Return (X, Y) of the center of cell containing provided text 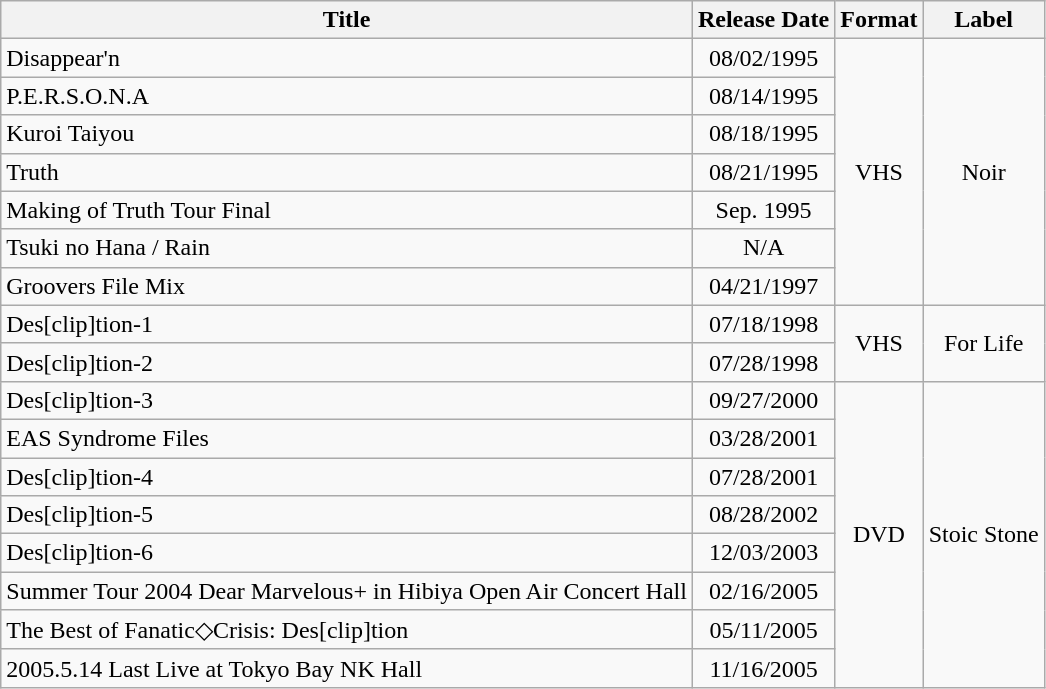
2005.5.14 Last Live at Tokyo Bay NK Hall (347, 668)
Summer Tour 2004 Dear Marvelous+ in Hibiya Open Air Concert Hall (347, 591)
Disappear'n (347, 58)
Format (879, 20)
05/11/2005 (763, 630)
Tsuki no Hana / Rain (347, 248)
Des[clip]tion-6 (347, 553)
08/02/1995 (763, 58)
09/27/2000 (763, 400)
Release Date (763, 20)
Kuroi Taiyou (347, 134)
Des[clip]tion-4 (347, 477)
EAS Syndrome Files (347, 438)
07/28/1998 (763, 362)
Sep. 1995 (763, 210)
07/28/2001 (763, 477)
Des[clip]tion-5 (347, 515)
08/28/2002 (763, 515)
N/A (763, 248)
Des[clip]tion-1 (347, 324)
02/16/2005 (763, 591)
12/03/2003 (763, 553)
Stoic Stone (984, 534)
11/16/2005 (763, 668)
Groovers File Mix (347, 286)
08/18/1995 (763, 134)
04/21/1997 (763, 286)
Title (347, 20)
08/14/1995 (763, 96)
Making of Truth Tour Final (347, 210)
Des[clip]tion-3 (347, 400)
For Life (984, 343)
Noir (984, 172)
07/18/1998 (763, 324)
DVD (879, 534)
The Best of Fanatic◇Crisis: Des[clip]tion (347, 630)
Truth (347, 172)
P.E.R.S.O.N.A (347, 96)
08/21/1995 (763, 172)
Label (984, 20)
03/28/2001 (763, 438)
Des[clip]tion-2 (347, 362)
